Pinpoint the cell where the given text exists, returning its (x, y) midpoint coordinate. 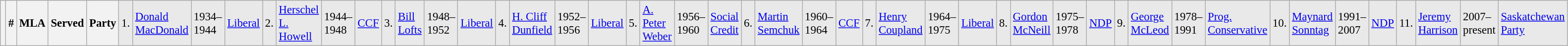
8. (1004, 23)
1956–1960 (691, 23)
7. (869, 23)
6. (748, 23)
1991–2007 (1352, 23)
Herschel L. Howell (299, 23)
1944–1948 (338, 23)
9. (1121, 23)
Party (103, 23)
Prog. Conservative (1238, 23)
H. Cliff Dunfield (532, 23)
1948–1952 (441, 23)
1964–1975 (942, 23)
Jeremy Harrison (1438, 23)
George McLeod (1150, 23)
1. (126, 23)
1975–1978 (1070, 23)
5. (633, 23)
Served (67, 23)
2007–present (1479, 23)
MLA (32, 23)
Bill Lofts (410, 23)
1960–1964 (819, 23)
Social Credit (725, 23)
Gordon McNeill (1032, 23)
Maynard Sonntag (1312, 23)
4. (503, 23)
10. (1280, 23)
Henry Coupland (901, 23)
2. (270, 23)
1952–1956 (572, 23)
1934–1944 (208, 23)
11. (1406, 23)
3. (389, 23)
Donald MacDonald (162, 23)
Martin Semchuk (778, 23)
# (11, 23)
A. Peter Weber (657, 23)
1978–1991 (1188, 23)
Saskatchewan Party (1533, 23)
